Search for the cell housing the specified text and yield its [x, y] center coordinate. 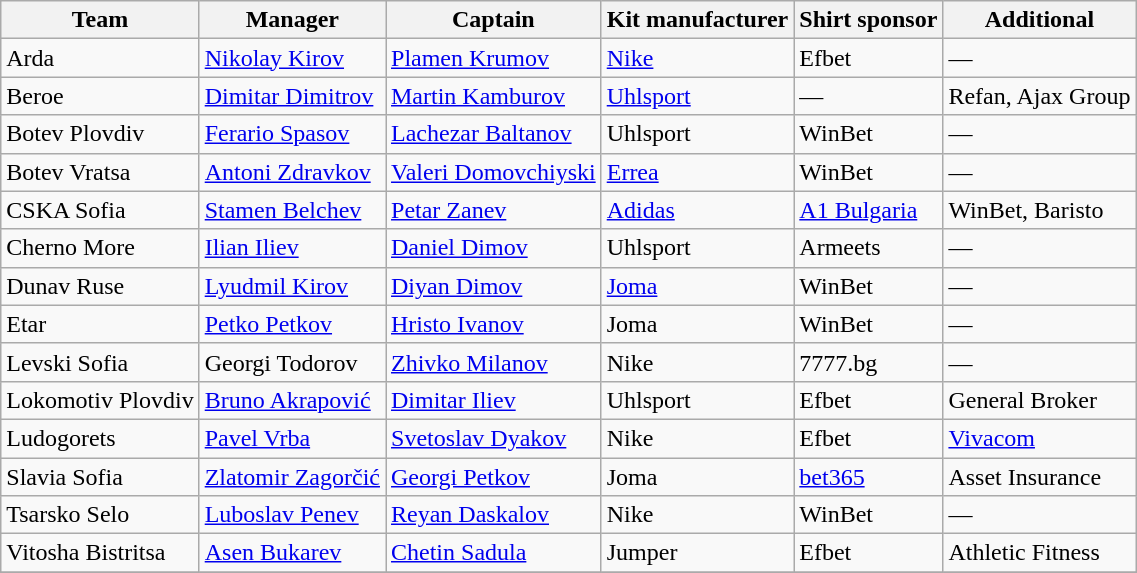
Daniel Dimov [494, 248]
Botev Vratsa [100, 172]
Reyan Daskalov [494, 515]
Bruno Akrapović [292, 400]
Ferario Spasov [292, 134]
Lokomotiv Plovdiv [100, 400]
Kit manufacturer [698, 20]
Zhivko Milanov [494, 362]
Tsarsko Selo [100, 515]
Shirt sponsor [868, 20]
Jumper [698, 553]
Vitosha Bistritsa [100, 553]
Ludogorets [100, 438]
Athletic Fitness [1040, 553]
Arda [100, 58]
Chetin Sadula [494, 553]
Martin Kamburov [494, 96]
Pavel Vrba [292, 438]
Asen Bukarev [292, 553]
7777.bg [868, 362]
Cherno More [100, 248]
Georgi Todorov [292, 362]
Armeets [868, 248]
Beroe [100, 96]
Errea [698, 172]
Diyan Dimov [494, 286]
Vivacom [1040, 438]
Hristo Ivanov [494, 324]
Plamen Krumov [494, 58]
Manager [292, 20]
Dimitar Iliev [494, 400]
Etar [100, 324]
Zlatomir Zagorčić [292, 477]
Nikolay Kirov [292, 58]
Antoni Zdravkov [292, 172]
Dunav Ruse [100, 286]
Georgi Petkov [494, 477]
Additional [1040, 20]
WinBet, Baristo [1040, 210]
Petko Petkov [292, 324]
Valeri Domovchiyski [494, 172]
General Broker [1040, 400]
A1 Bulgaria [868, 210]
Adidas [698, 210]
Botev Plovdiv [100, 134]
Lachezar Baltanov [494, 134]
CSKA Sofia [100, 210]
Ilian Iliev [292, 248]
Slavia Sofia [100, 477]
Lyudmil Kirov [292, 286]
bet365 [868, 477]
Team [100, 20]
Levski Sofia [100, 362]
Refan, Ajax Group [1040, 96]
Stamen Belchev [292, 210]
Captain [494, 20]
Svetoslav Dyakov [494, 438]
Dimitar Dimitrov [292, 96]
Asset Insurance [1040, 477]
Petar Zanev [494, 210]
Luboslav Penev [292, 515]
